Extract the [X, Y] coordinate from the center of the cell holding the provided text.  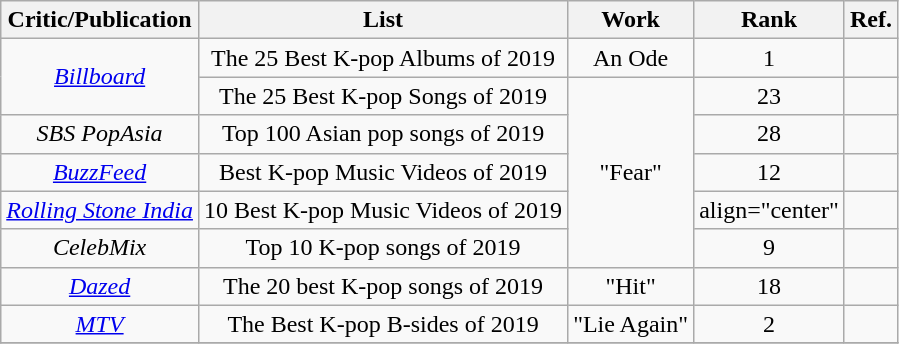
align="center" [770, 210]
12 [770, 172]
Rank [770, 20]
Top 10 K-pop songs of 2019 [382, 248]
Work [631, 20]
Top 100 Asian pop songs of 2019 [382, 134]
The 25 Best K-pop Songs of 2019 [382, 96]
1 [770, 58]
18 [770, 286]
"Lie Again" [631, 324]
The Best K-pop B-sides of 2019 [382, 324]
28 [770, 134]
Ref. [870, 20]
Billboard [100, 77]
The 20 best K-pop songs of 2019 [382, 286]
The 25 Best K-pop Albums of 2019 [382, 58]
2 [770, 324]
Critic/Publication [100, 20]
Best K-pop Music Videos of 2019 [382, 172]
23 [770, 96]
CelebMix [100, 248]
BuzzFeed [100, 172]
10 Best K-pop Music Videos of 2019 [382, 210]
List [382, 20]
SBS PopAsia [100, 134]
"Hit" [631, 286]
An Ode [631, 58]
Dazed [100, 286]
MTV [100, 324]
Rolling Stone India [100, 210]
"Fear" [631, 172]
9 [770, 248]
